Capture the cell that displays the provided text and extract its (X, Y) central coordinate. 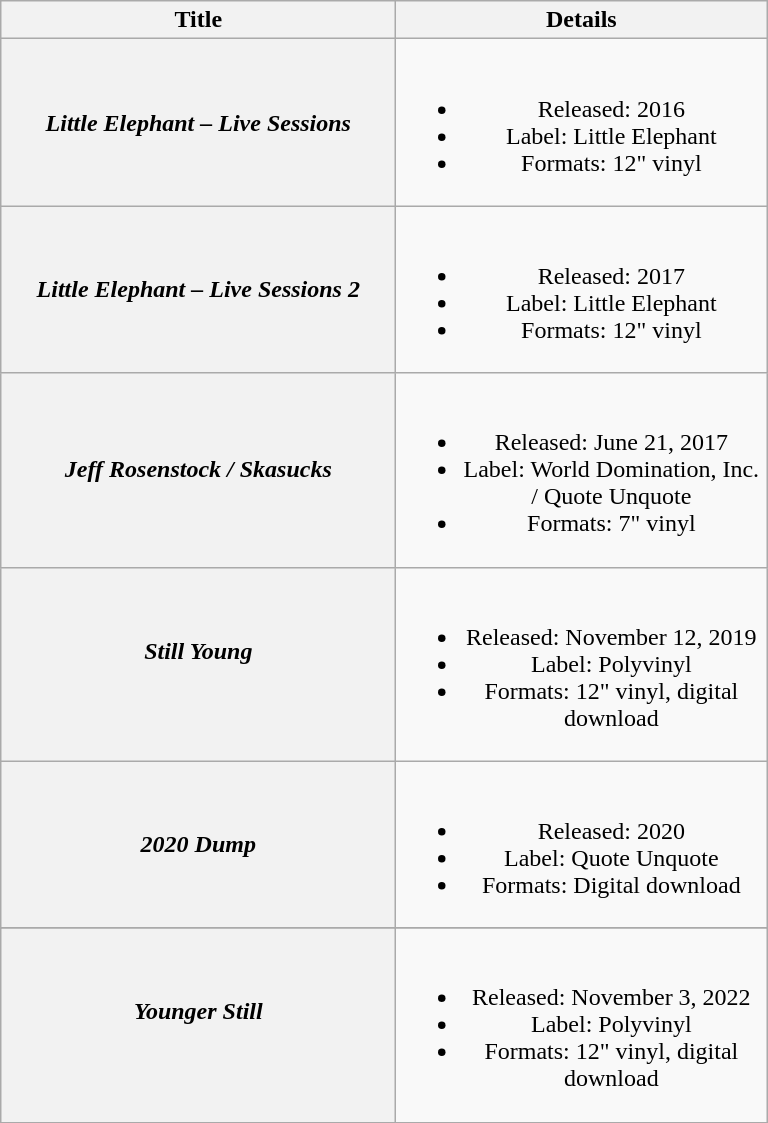
Little Elephant – Live Sessions (198, 122)
Released: 2016Label: Little ElephantFormats: 12" vinyl (582, 122)
Title (198, 20)
Still Young (198, 664)
Released: November 12, 2019Label: PolyvinylFormats: 12" vinyl, digital download (582, 664)
2020 Dump (198, 844)
Released: 2020Label: Quote UnquoteFormats: Digital download (582, 844)
Little Elephant – Live Sessions 2 (198, 290)
Released: November 3, 2022Label: PolyvinylFormats: 12" vinyl, digital download (582, 1025)
Released: 2017Label: Little ElephantFormats: 12" vinyl (582, 290)
Details (582, 20)
Released: June 21, 2017Label: World Domination, Inc. / Quote UnquoteFormats: 7" vinyl (582, 470)
Jeff Rosenstock / Skasucks (198, 470)
Younger Still (198, 1025)
